Extract the [x, y] coordinate from the center of the cell holding the provided text.  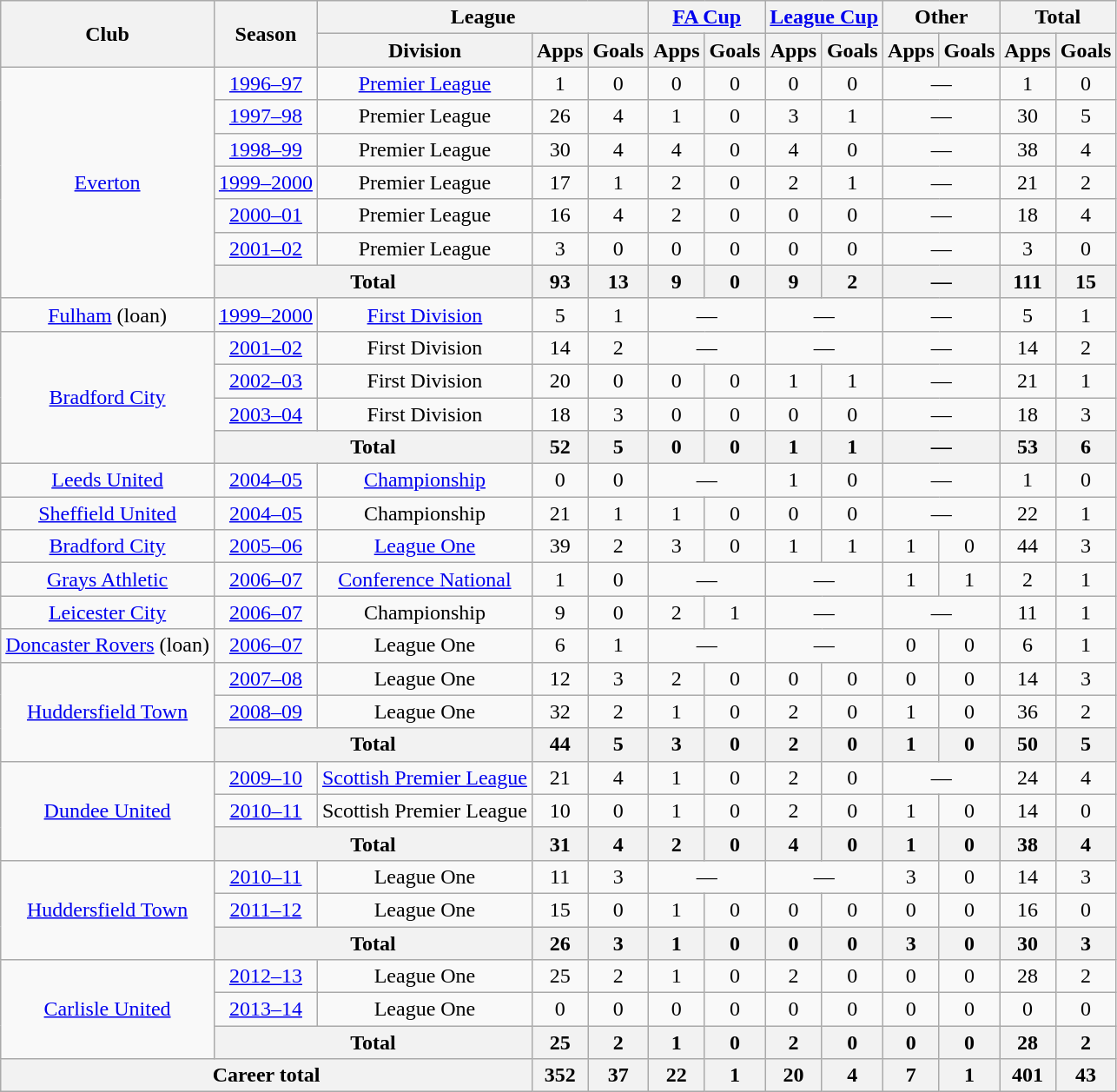
17 [559, 182]
39 [559, 546]
Division [424, 50]
2007–08 [266, 678]
Club [108, 34]
43 [1086, 1075]
2005–06 [266, 546]
1998–99 [266, 149]
Career total [267, 1075]
2011–12 [266, 910]
1997–98 [266, 116]
Leicester City [108, 612]
League [483, 17]
352 [559, 1075]
401 [1028, 1075]
52 [559, 447]
7 [911, 1075]
53 [1028, 447]
1996–97 [266, 83]
24 [1028, 778]
2000–01 [266, 215]
93 [559, 281]
Doncaster Rovers (loan) [108, 645]
2002–03 [266, 381]
32 [559, 711]
10 [559, 811]
2003–04 [266, 414]
2008–09 [266, 711]
Leeds United [108, 480]
Everton [108, 182]
Conference National [424, 579]
Dundee United [108, 811]
31 [559, 844]
League Cup [824, 17]
Season [266, 34]
2009–10 [266, 778]
13 [618, 281]
Sheffield United [108, 513]
Carlisle United [108, 1009]
Grays Athletic [108, 579]
111 [1028, 281]
2012–13 [266, 976]
36 [1028, 711]
37 [618, 1075]
12 [559, 678]
FA Cup [707, 17]
Fulham (loan) [108, 314]
Other [942, 17]
2013–14 [266, 1009]
50 [1028, 745]
